Determine the [X, Y] coordinate at the center of the cell enclosing the given text.  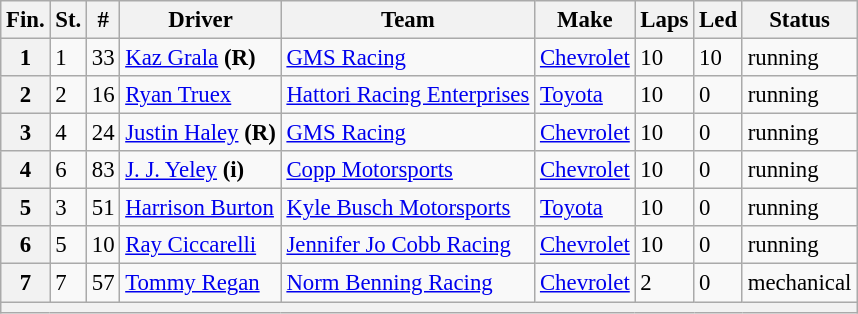
Hattori Racing Enterprises [408, 95]
Kyle Busch Motorsports [408, 208]
Copp Motorsports [408, 170]
Ryan Truex [200, 95]
mechanical [799, 283]
Ray Ciccarelli [200, 245]
Fin. [26, 20]
83 [104, 170]
Team [408, 20]
51 [104, 208]
Norm Benning Racing [408, 283]
Jennifer Jo Cobb Racing [408, 245]
Make [585, 20]
Led [718, 20]
Tommy Regan [200, 283]
24 [104, 133]
57 [104, 283]
St. [68, 20]
# [104, 20]
16 [104, 95]
Status [799, 20]
J. J. Yeley (i) [200, 170]
Kaz Grala (R) [200, 58]
Justin Haley (R) [200, 133]
33 [104, 58]
Harrison Burton [200, 208]
Laps [664, 20]
Driver [200, 20]
